Return [X, Y] of the center of cell containing provided text 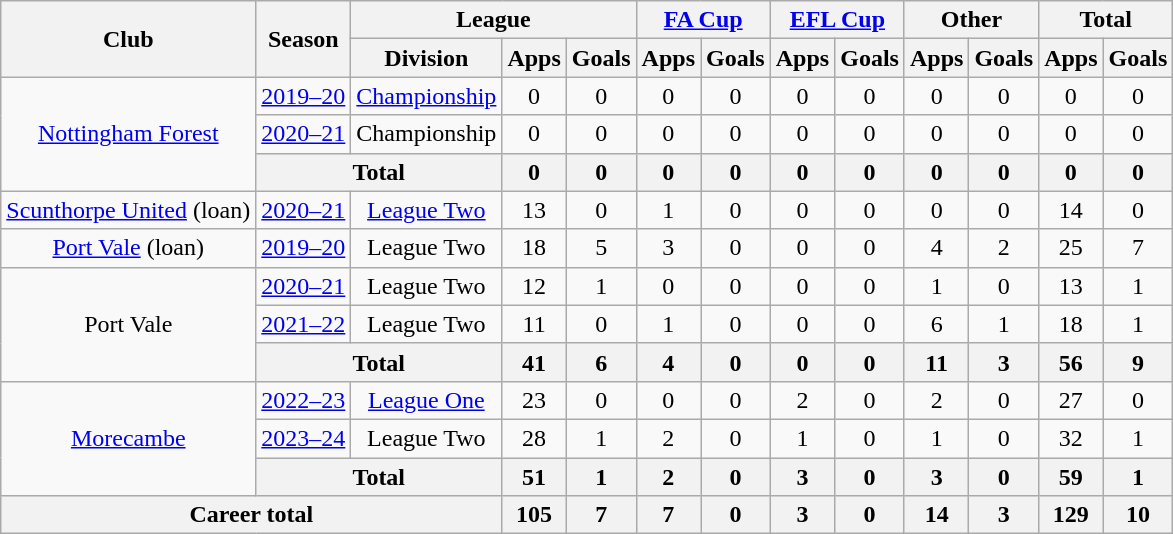
Season [304, 39]
129 [1071, 515]
Morecambe [128, 438]
32 [1071, 438]
105 [534, 515]
Career total [252, 515]
Port Vale (loan) [128, 248]
56 [1071, 362]
9 [1138, 362]
25 [1071, 248]
2022–23 [304, 400]
10 [1138, 515]
41 [534, 362]
Club [128, 39]
59 [1071, 477]
EFL Cup [837, 20]
FA Cup [703, 20]
Scunthorpe United (loan) [128, 210]
2023–24 [304, 438]
Division [426, 58]
Other [971, 20]
League One [426, 400]
Port Vale [128, 324]
28 [534, 438]
League [494, 20]
2021–22 [304, 324]
27 [1071, 400]
23 [534, 400]
51 [534, 477]
12 [534, 286]
Nottingham Forest [128, 134]
5 [601, 248]
